For the text-containing cell, return its midpoint in [x, y] coordinate format. 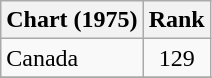
Rank [176, 20]
Canada [72, 58]
Chart (1975) [72, 20]
129 [176, 58]
